Scan for the cell matching the given text and deliver its [X, Y] coordinate at center. 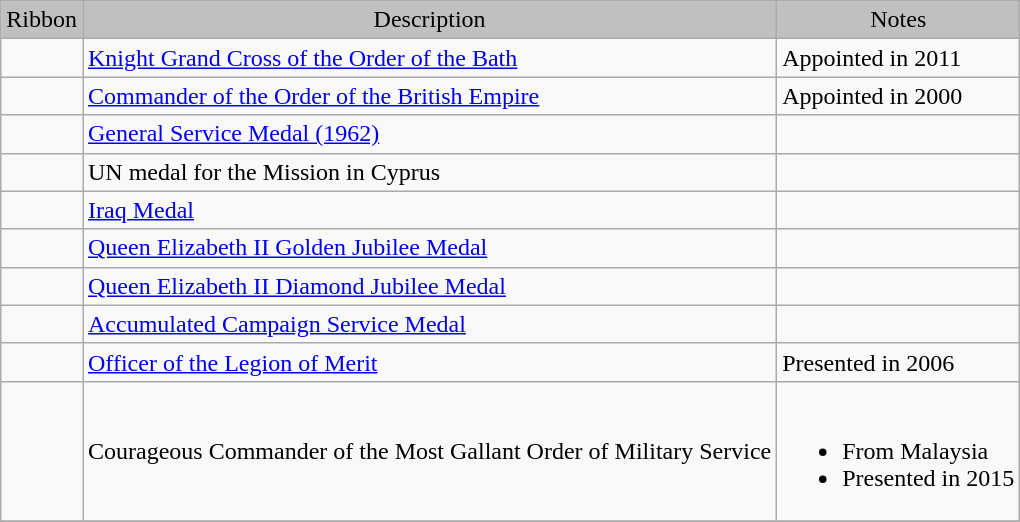
Appointed in 2000 [898, 96]
UN medal for the Mission in Cyprus [429, 172]
Accumulated Campaign Service Medal [429, 324]
General Service Medal (1962) [429, 134]
Ribbon [42, 20]
Queen Elizabeth II Golden Jubilee Medal [429, 248]
Commander of the Order of the British Empire [429, 96]
Iraq Medal [429, 210]
Knight Grand Cross of the Order of the Bath [429, 58]
Notes [898, 20]
Description [429, 20]
Courageous Commander of the Most Gallant Order of Military Service [429, 451]
Appointed in 2011 [898, 58]
Officer of the Legion of Merit [429, 362]
From MalaysiaPresented in 2015 [898, 451]
Queen Elizabeth II Diamond Jubilee Medal [429, 286]
Presented in 2006 [898, 362]
